Determine the (x, y) coordinate at the center of the cell enclosing the given text.  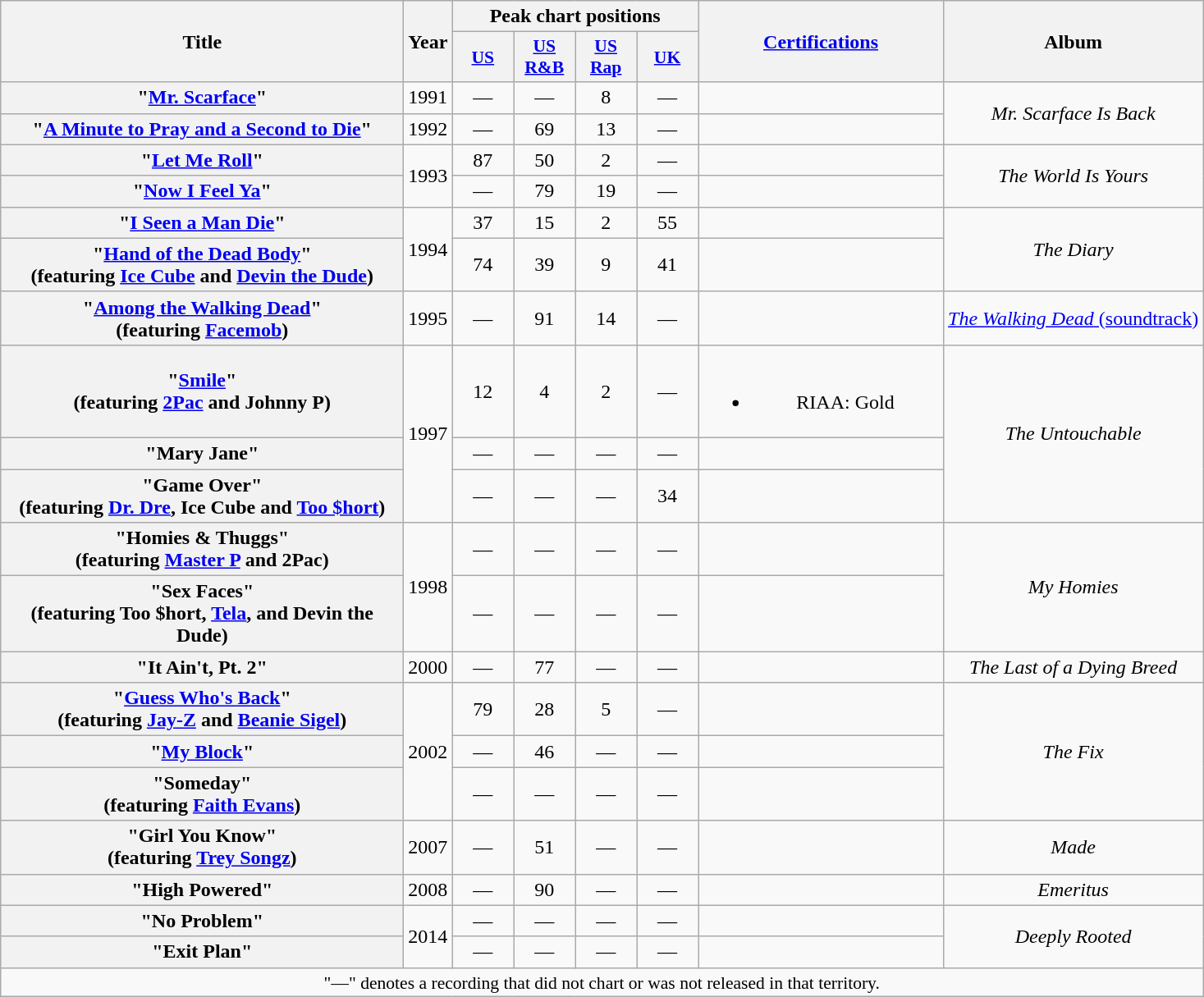
28 (545, 709)
The Walking Dead (soundtrack) (1074, 318)
"Exit Plan" (202, 952)
1991 (428, 98)
"Mary Jane" (202, 453)
1993 (428, 176)
41 (668, 264)
"No Problem" (202, 921)
2007 (428, 847)
"Mr. Scarface" (202, 98)
2000 (428, 667)
1994 (428, 249)
77 (545, 667)
19 (606, 191)
UK (668, 57)
The Diary (1074, 249)
90 (545, 890)
"Girl You Know"(featuring Trey Songz) (202, 847)
1992 (428, 129)
13 (606, 129)
"Guess Who's Back"(featuring Jay-Z and Beanie Sigel) (202, 709)
"Game Over"(featuring Dr. Dre, Ice Cube and Too $hort) (202, 496)
Certifications (821, 41)
"I Seen a Man Die" (202, 222)
50 (545, 160)
74 (483, 264)
37 (483, 222)
55 (668, 222)
91 (545, 318)
The Fix (1074, 752)
"It Ain't, Pt. 2" (202, 667)
69 (545, 129)
The Last of a Dying Breed (1074, 667)
1997 (428, 433)
14 (606, 318)
34 (668, 496)
RIAA: Gold (821, 391)
US (483, 57)
"Smile"(featuring 2Pac and Johnny P) (202, 391)
"High Powered" (202, 890)
"Let Me Roll" (202, 160)
8 (606, 98)
4 (545, 391)
"My Block" (202, 752)
12 (483, 391)
2008 (428, 890)
"Hand of the Dead Body"(featuring Ice Cube and Devin the Dude) (202, 264)
"Someday" (featuring Faith Evans) (202, 794)
15 (545, 222)
Title (202, 41)
Deeply Rooted (1074, 936)
1998 (428, 588)
9 (606, 264)
"Among the Walking Dead"(featuring Facemob) (202, 318)
USR&B (545, 57)
Emeritus (1074, 890)
"A Minute to Pray and a Second to Die" (202, 129)
Album (1074, 41)
"—" denotes a recording that did not chart or was not released in that territory. (602, 982)
39 (545, 264)
2002 (428, 752)
My Homies (1074, 588)
1995 (428, 318)
Mr. Scarface Is Back (1074, 113)
"Sex Faces"(featuring Too $hort, Tela, and Devin the Dude) (202, 614)
87 (483, 160)
Peak chart positions (575, 16)
Year (428, 41)
5 (606, 709)
"Now I Feel Ya" (202, 191)
The World Is Yours (1074, 176)
The Untouchable (1074, 433)
51 (545, 847)
USRap (606, 57)
46 (545, 752)
Made (1074, 847)
2014 (428, 936)
"Homies & Thuggs"(featuring Master P and 2Pac) (202, 550)
